From the cell containing the given text, extract its center point as (X, Y) coordinate. 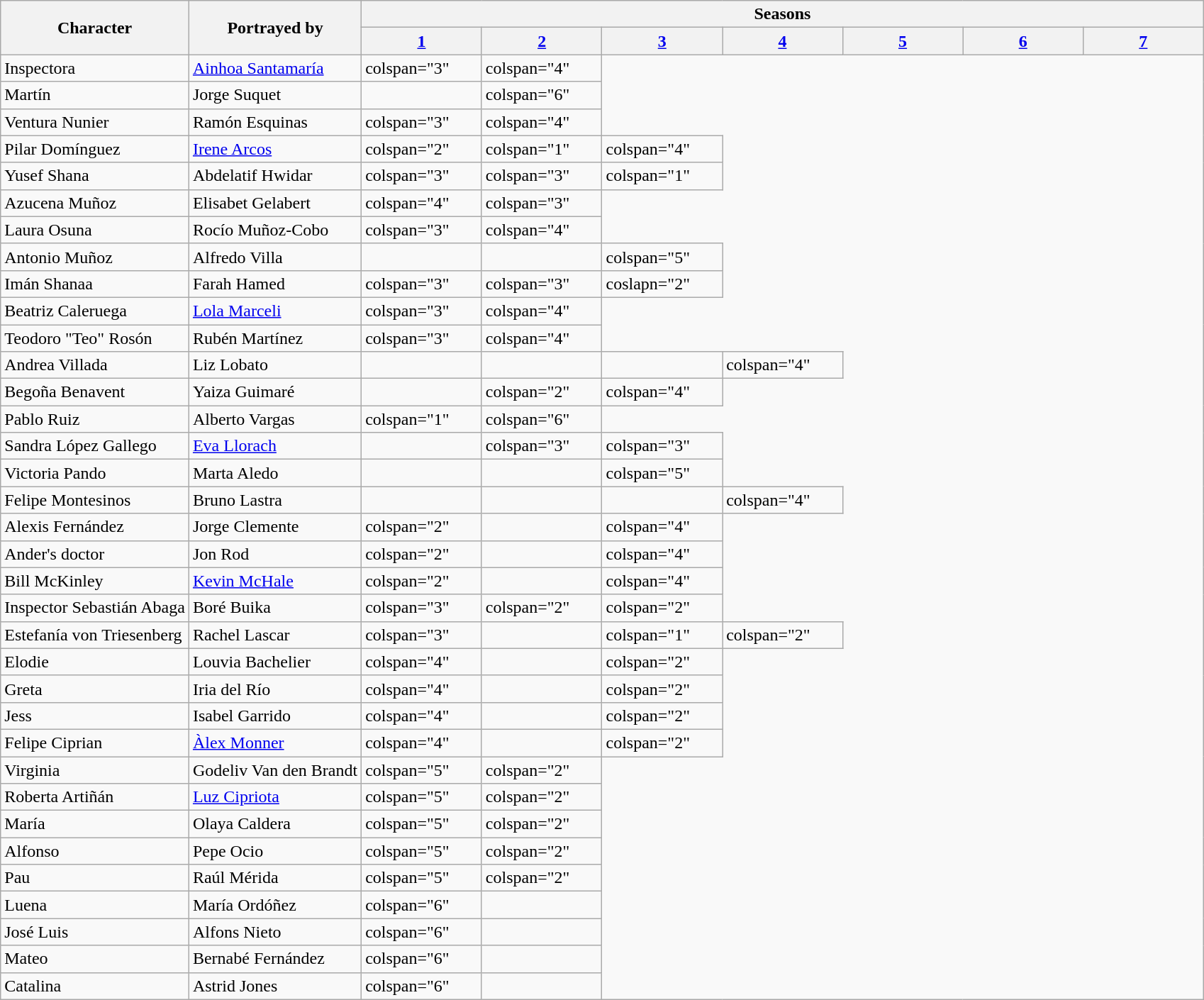
Yaiza Guimaré (275, 392)
Character (95, 28)
Luena (95, 905)
Alfons Nieto (275, 932)
Antonio Muñoz (95, 257)
Jorge Clemente (275, 527)
Pepe Ocio (275, 851)
Greta (95, 689)
Pilar Domínguez (95, 149)
Jon Rod (275, 554)
Estefanía von Triesenberg (95, 635)
Farah Hamed (275, 284)
Ander's doctor (95, 554)
Louvia Bachelier (275, 662)
María Ordóñez (275, 905)
Victoria Pando (95, 473)
José Luis (95, 932)
3 (662, 41)
Inspectora (95, 68)
Jorge Suquet (275, 95)
Rocío Muñoz-Cobo (275, 230)
Pau (95, 878)
Felipe Ciprian (95, 743)
Astrid Jones (275, 986)
Elodie (95, 662)
Alfonso (95, 851)
Liz Lobato (275, 365)
Ventura Nunier (95, 122)
Iria del Río (275, 689)
Ainhoa Santamaría (275, 68)
Azucena Muñoz (95, 203)
Teodoro "Teo" Rosón (95, 338)
María (95, 824)
Irene Arcos (275, 149)
Jess (95, 716)
Boré Buika (275, 608)
Alberto Vargas (275, 419)
Sandra López Gallego (95, 446)
Virginia (95, 770)
Kevin McHale (275, 581)
Bill McKinley (95, 581)
7 (1144, 41)
Catalina (95, 986)
Lola Marceli (275, 311)
2 (542, 41)
Luz Cipriota (275, 797)
Roberta Artiñán (95, 797)
Godeliv Van den Brandt (275, 770)
Elisabet Gelabert (275, 203)
Alfredo Villa (275, 257)
Isabel Garrido (275, 716)
1 (422, 41)
Portrayed by (275, 28)
Laura Osuna (95, 230)
Felipe Montesinos (95, 500)
Abdelatif Hwidar (275, 176)
6 (1023, 41)
Olaya Caldera (275, 824)
Raúl Mérida (275, 878)
Inspector Sebastián Abaga (95, 608)
Mateo (95, 959)
Alexis Fernández (95, 527)
Marta Aledo (275, 473)
Imán Shanaa (95, 284)
Ramón Esquinas (275, 122)
Bernabé Fernández (275, 959)
Bruno Lastra (275, 500)
Àlex Monner (275, 743)
4 (783, 41)
5 (903, 41)
Rubén Martínez (275, 338)
Beatriz Caleruega (95, 311)
Seasons (783, 14)
Yusef Shana (95, 176)
Eva Llorach (275, 446)
Pablo Ruiz (95, 419)
Rachel Lascar (275, 635)
coslapn="2" (662, 284)
Andrea Villada (95, 365)
Begoña Benavent (95, 392)
Martín (95, 95)
